Pinpoint the cell where the given text exists, returning its [X, Y] midpoint coordinate. 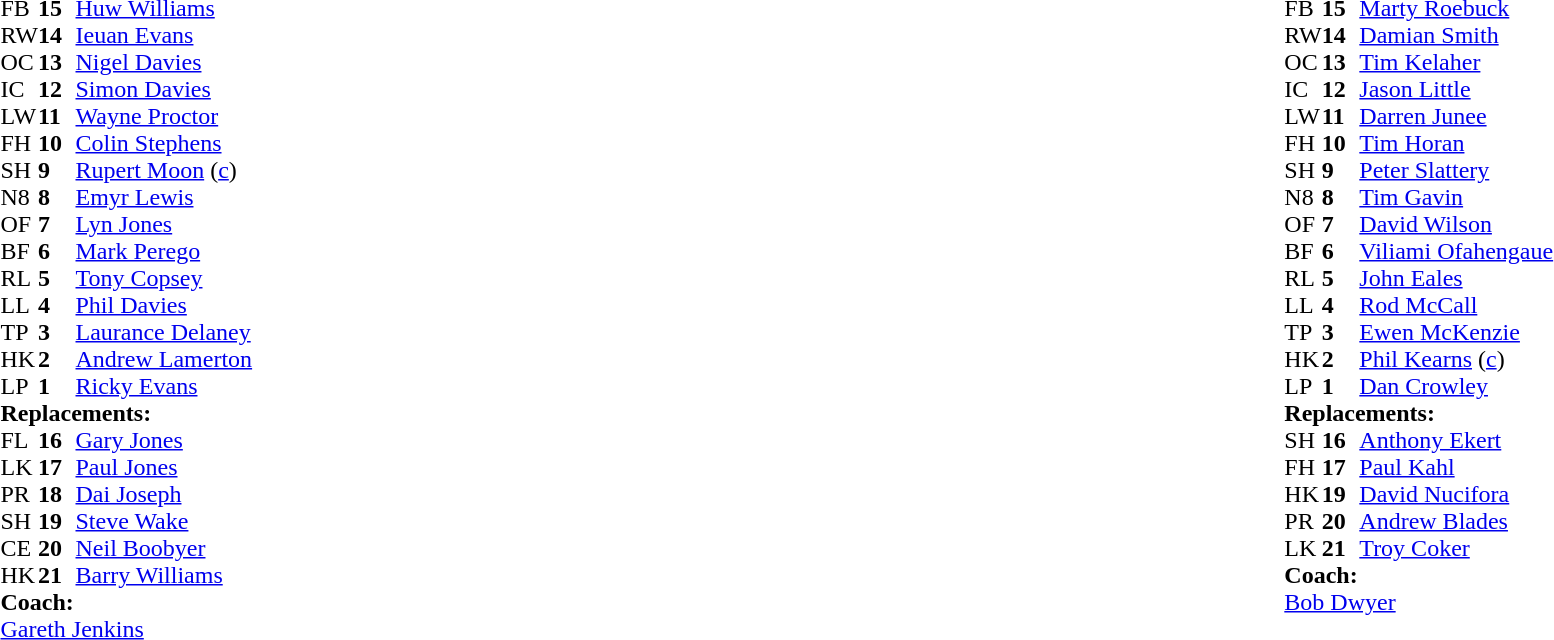
Bob Dwyer [1418, 602]
Anthony Ekert [1456, 440]
18 [57, 494]
David Wilson [1456, 224]
Dan Crowley [1456, 386]
Emyr Lewis [164, 198]
Simon Davies [164, 90]
Phil Davies [164, 306]
Ewen McKenzie [1456, 332]
Gary Jones [164, 440]
Ieuan Evans [164, 36]
Andrew Lamerton [164, 360]
CE [19, 548]
Andrew Blades [1456, 522]
David Nucifora [1456, 494]
Paul Kahl [1456, 468]
Jason Little [1456, 90]
Rod McCall [1456, 306]
Darren Junee [1456, 116]
Dai Joseph [164, 494]
Tim Kelaher [1456, 62]
Lyn Jones [164, 224]
Rupert Moon (c) [164, 170]
John Eales [1456, 278]
Viliami Ofahengaue [1456, 252]
Colin Stephens [164, 144]
Neil Boobyer [164, 548]
Nigel Davies [164, 62]
Phil Kearns (c) [1456, 360]
Tim Horan [1456, 144]
Barry Williams [164, 576]
Tim Gavin [1456, 198]
Troy Coker [1456, 548]
Steve Wake [164, 522]
Wayne Proctor [164, 116]
Tony Copsey [164, 278]
Damian Smith [1456, 36]
Ricky Evans [164, 386]
Paul Jones [164, 468]
Mark Perego [164, 252]
FL [19, 440]
Peter Slattery [1456, 170]
Laurance Delaney [164, 332]
